Search for the cell housing the specified text and yield its [X, Y] center coordinate. 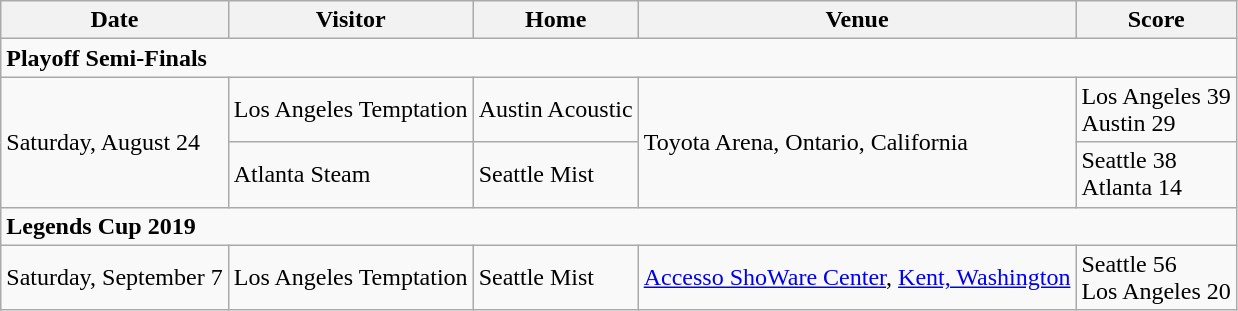
Seattle 56Los Angeles 20 [1156, 278]
Austin Acoustic [556, 110]
Legends Cup 2019 [619, 226]
Venue [857, 20]
Toyota Arena, Ontario, California [857, 142]
Atlanta Steam [350, 174]
Score [1156, 20]
Seattle 38Atlanta 14 [1156, 174]
Saturday, August 24 [114, 142]
Date [114, 20]
Visitor [350, 20]
Accesso ShoWare Center, Kent, Washington [857, 278]
Playoff Semi-Finals [619, 58]
Home [556, 20]
Saturday, September 7 [114, 278]
Los Angeles 39Austin 29 [1156, 110]
